Pinpoint the cell where the given text exists, returning its (x, y) midpoint coordinate. 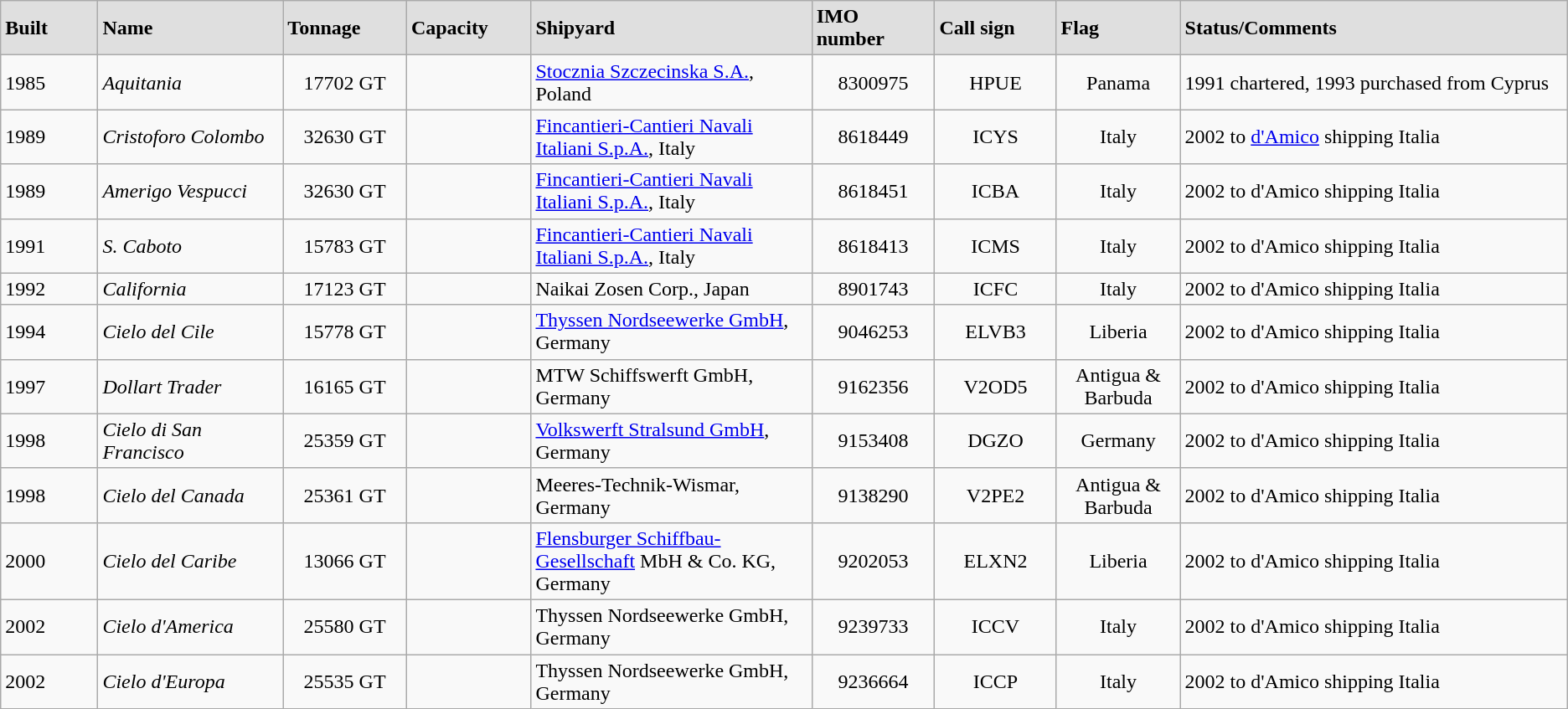
Cielo d'Europa (191, 681)
V2OD5 (995, 387)
15783 GT (345, 246)
ICYS (995, 137)
8901743 (873, 289)
ELXN2 (995, 561)
MTW Schiffswerft GmbH, Germany (672, 387)
Cielo di San Francisco (191, 440)
Cielo d'America (191, 626)
9138290 (873, 496)
V2PE2 (995, 496)
2000 (49, 561)
9046253 (873, 331)
Cielo del Canada (191, 496)
1991 (49, 246)
ICFC (995, 289)
8618413 (873, 246)
Cristoforo Colombo (191, 137)
IMO number (873, 28)
8300975 (873, 82)
Aquitania (191, 82)
HPUE (995, 82)
25580 GT (345, 626)
ICMS (995, 246)
17123 GT (345, 289)
1992 (49, 289)
Flensburger Schiffbau-Gesellschaft MbH & Co. KG, Germany (672, 561)
Germany (1118, 440)
9162356 (873, 387)
15778 GT (345, 331)
Dollart Trader (191, 387)
25535 GT (345, 681)
Naikai Zosen Corp., Japan (672, 289)
ICBA (995, 191)
Name (191, 28)
Meeres-Technik-Wismar, Germany (672, 496)
1985 (49, 82)
Cielo del Caribe (191, 561)
California (191, 289)
Panama (1118, 82)
Cielo del Cile (191, 331)
1991 chartered, 1993 purchased from Cyprus (1374, 82)
25359 GT (345, 440)
9236664 (873, 681)
17702 GT (345, 82)
Flag (1118, 28)
16165 GT (345, 387)
ICCP (995, 681)
25361 GT (345, 496)
Stocznia Szczecinska S.A., Poland (672, 82)
13066 GT (345, 561)
8618451 (873, 191)
Tonnage (345, 28)
1994 (49, 331)
9153408 (873, 440)
9202053 (873, 561)
1997 (49, 387)
ELVB3 (995, 331)
Amerigo Vespucci (191, 191)
Capacity (469, 28)
DGZO (995, 440)
Built (49, 28)
Volkswerft Stralsund GmbH, Germany (672, 440)
8618449 (873, 137)
Call sign (995, 28)
ICCV (995, 626)
Status/Comments (1374, 28)
Shipyard (672, 28)
9239733 (873, 626)
S. Caboto (191, 246)
